Return [X, Y] of the center of cell containing provided text 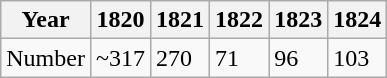
71 [240, 58]
1821 [180, 20]
96 [298, 58]
1822 [240, 20]
1820 [120, 20]
~317 [120, 58]
Year [46, 20]
270 [180, 58]
Number [46, 58]
103 [358, 58]
1823 [298, 20]
1824 [358, 20]
